Detect which cell encompasses the target text, then output its (X, Y) center coordinate. 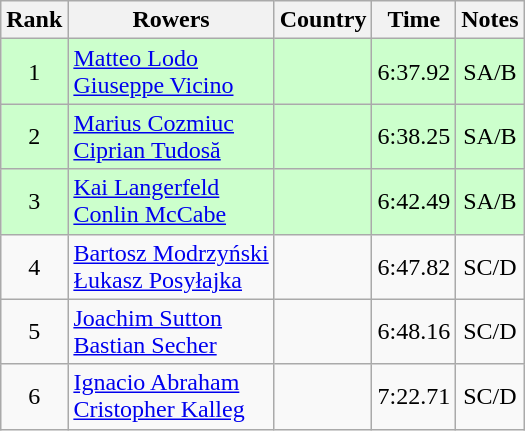
Ignacio AbrahamCristopher Kalleg (171, 396)
6:38.25 (414, 136)
Country (323, 20)
7:22.71 (414, 396)
2 (34, 136)
4 (34, 266)
6:42.49 (414, 202)
1 (34, 72)
6:37.92 (414, 72)
Bartosz ModrzyńskiŁukasz Posyłajka (171, 266)
Rank (34, 20)
6:47.82 (414, 266)
Matteo LodoGiuseppe Vicino (171, 72)
3 (34, 202)
Time (414, 20)
6 (34, 396)
Marius CozmiucCiprian Tudosă (171, 136)
Joachim SuttonBastian Secher (171, 332)
Notes (490, 20)
Rowers (171, 20)
6:48.16 (414, 332)
5 (34, 332)
Kai LangerfeldConlin McCabe (171, 202)
